Determine the (X, Y) coordinate at the center of the cell enclosing the given text.  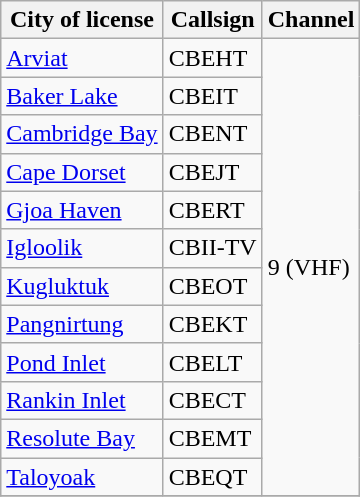
Cambridge Bay (82, 134)
Cape Dorset (82, 172)
Callsign (212, 20)
Pond Inlet (82, 362)
Arviat (82, 58)
Igloolik (82, 248)
Kugluktuk (82, 286)
CBELT (212, 362)
CBECT (212, 400)
Baker Lake (82, 96)
CBEHT (212, 58)
Rankin Inlet (82, 400)
CBEQT (212, 477)
Resolute Bay (82, 438)
Channel (311, 20)
Gjoa Haven (82, 210)
CBEMT (212, 438)
CBEKT (212, 324)
CBEOT (212, 286)
9 (VHF) (311, 268)
Taloyoak (82, 477)
CBEIT (212, 96)
CBEJT (212, 172)
CBII-TV (212, 248)
Pangnirtung (82, 324)
CBERT (212, 210)
City of license (82, 20)
CBENT (212, 134)
